For the text-containing cell, return its midpoint in (X, Y) coordinate format. 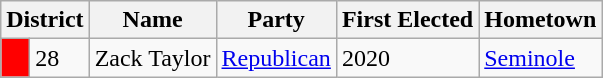
Republican (276, 58)
Party (276, 20)
District (45, 20)
Name (152, 20)
28 (60, 58)
Seminole (540, 58)
Zack Taylor (152, 58)
Hometown (540, 20)
2020 (407, 58)
First Elected (407, 20)
